Search for the cell housing the specified text and yield its (X, Y) center coordinate. 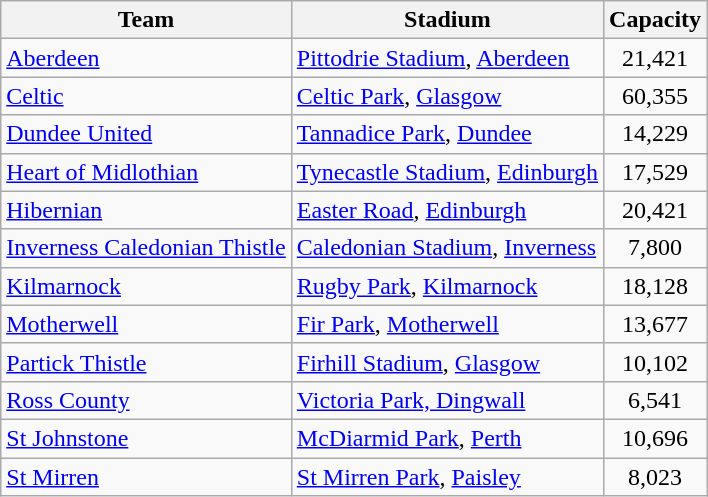
21,421 (656, 58)
10,696 (656, 438)
10,102 (656, 362)
Capacity (656, 20)
Team (146, 20)
17,529 (656, 172)
Ross County (146, 400)
Hibernian (146, 210)
Dundee United (146, 134)
St Johnstone (146, 438)
Heart of Midlothian (146, 172)
Caledonian Stadium, Inverness (447, 248)
8,023 (656, 477)
Inverness Caledonian Thistle (146, 248)
20,421 (656, 210)
Kilmarnock (146, 286)
Celtic (146, 96)
St Mirren Park, Paisley (447, 477)
Celtic Park, Glasgow (447, 96)
Rugby Park, Kilmarnock (447, 286)
Easter Road, Edinburgh (447, 210)
14,229 (656, 134)
McDiarmid Park, Perth (447, 438)
7,800 (656, 248)
Tynecastle Stadium, Edinburgh (447, 172)
Pittodrie Stadium, Aberdeen (447, 58)
Partick Thistle (146, 362)
Victoria Park, Dingwall (447, 400)
Fir Park, Motherwell (447, 324)
18,128 (656, 286)
Firhill Stadium, Glasgow (447, 362)
Tannadice Park, Dundee (447, 134)
St Mirren (146, 477)
60,355 (656, 96)
Stadium (447, 20)
6,541 (656, 400)
Aberdeen (146, 58)
Motherwell (146, 324)
13,677 (656, 324)
